Return the (X, Y) coordinate for the center point of the cell that contains the specified text.  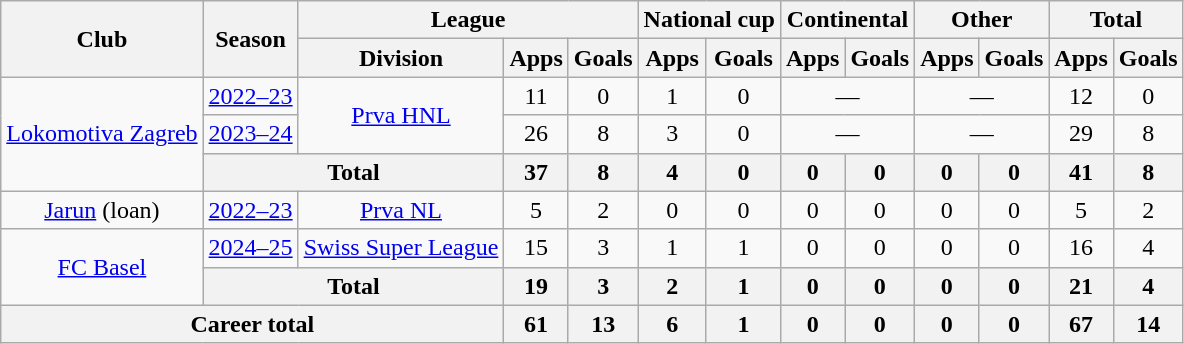
FC Basel (102, 267)
21 (1081, 286)
11 (536, 96)
Prva HNL (401, 115)
Division (401, 58)
Jarun (loan) (102, 210)
Continental (847, 20)
2024–25 (250, 248)
14 (1148, 324)
12 (1081, 96)
37 (536, 172)
29 (1081, 134)
Lokomotiva Zagreb (102, 134)
Career total (252, 324)
National cup (709, 20)
41 (1081, 172)
Prva NL (401, 210)
67 (1081, 324)
13 (603, 324)
61 (536, 324)
15 (536, 248)
Other (982, 20)
League (468, 20)
Club (102, 39)
19 (536, 286)
Swiss Super League (401, 248)
16 (1081, 248)
6 (672, 324)
Season (250, 39)
26 (536, 134)
2023–24 (250, 134)
